Find where the given text appears and provide that cell's center as (x, y) coordinate. 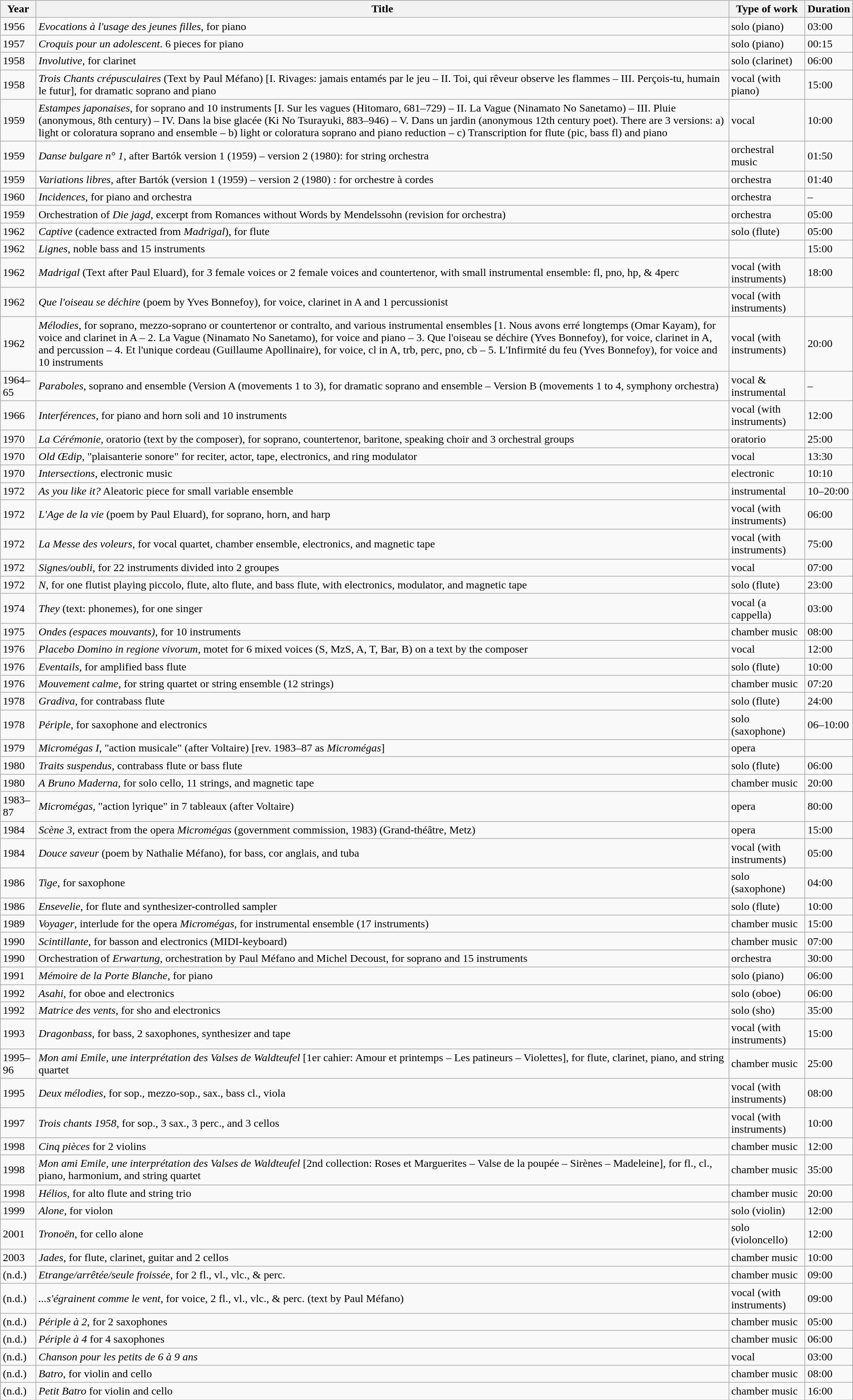
30:00 (829, 958)
Madrigal (Text after Paul Eluard), for 3 female voices or 2 female voices and countertenor, with small instrumental ensemble: fl, pno, hp, & 4perc (382, 272)
Type of work (767, 9)
2001 (18, 1234)
Hélios, for alto flute and string trio (382, 1193)
1991 (18, 976)
1999 (18, 1211)
Captive (cadence extracted from Madrigal), for flute (382, 231)
Croquis pour un adolescent. 6 pieces for piano (382, 44)
Tronoën, for cello alone (382, 1234)
24:00 (829, 701)
13:30 (829, 456)
1995–96 (18, 1064)
Variations libres, after Bartók (version 1 (1959) – version 2 (1980) : for orchestre à cordes (382, 179)
Mémoire de la Porte Blanche, for piano (382, 976)
Matrice des vents, for sho and electronics (382, 1011)
La Cérémonie, oratorio (text by the composer), for soprano, countertenor, baritone, speaking choir and 3 orchestral groups (382, 439)
Trois chants 1958, for sop., 3 sax., 3 perc., and 3 cellos (382, 1123)
Cinq pièces for 2 violins (382, 1146)
N, for one flutist playing piccolo, flute, alto flute, and bass flute, with electronics, modulator, and magnetic tape (382, 585)
Périple à 2, for 2 saxophones (382, 1322)
L'Age de la vie (poem by Paul Eluard), for soprano, horn, and harp (382, 515)
Micromégas, "action lyrique" in 7 tableaux (after Voltaire) (382, 806)
Old Œdip, "plaisanterie sonore" for reciter, actor, tape, electronics, and ring modulator (382, 456)
solo (violin) (767, 1211)
2003 (18, 1257)
Voyager, interlude for the opera Micromégas, for instrumental ensemble (17 instruments) (382, 924)
Tige, for saxophone (382, 883)
vocal & instrumental (767, 386)
1995 (18, 1093)
Incidences, for piano and orchestra (382, 197)
Evocations à l'usage des jeunes filles, for piano (382, 26)
A Bruno Maderna, for solo cello, 11 strings, and magnetic tape (382, 783)
1960 (18, 197)
1997 (18, 1123)
oratorio (767, 439)
instrumental (767, 491)
1975 (18, 632)
1964–65 (18, 386)
1979 (18, 748)
Dragonbass, for bass, 2 saxophones, synthesizer and tape (382, 1034)
Signes/oubli, for 22 instruments divided into 2 groupes (382, 567)
10:10 (829, 474)
1956 (18, 26)
Etrange/arrêtée/seule froissée, for 2 fl., vl., vlc., & perc. (382, 1275)
Intersections, electronic music (382, 474)
Eventails, for amplified bass flute (382, 666)
Périple à 4 for 4 saxophones (382, 1339)
1993 (18, 1034)
Chanson pour les petits de 6 à 9 ans (382, 1357)
electronic (767, 474)
They (text: phonemes), for one singer (382, 608)
Traits suspendus, contrabass flute or bass flute (382, 766)
1974 (18, 608)
1989 (18, 924)
Douce saveur (poem by Nathalie Méfano), for bass, cor anglais, and tuba (382, 853)
1966 (18, 415)
Asahi, for oboe and electronics (382, 993)
00:15 (829, 44)
Scintillante, for basson and electronics (MIDI-keyboard) (382, 941)
Scène 3, extract from the opera Micromégas (government commission, 1983) (Grand-théâtre, Metz) (382, 830)
18:00 (829, 272)
solo (clarinet) (767, 61)
Ensevelie, for flute and synthesizer-controlled sampler (382, 906)
As you like it? Aleatoric piece for small variable ensemble (382, 491)
1957 (18, 44)
75:00 (829, 544)
16:00 (829, 1391)
vocal (a cappella) (767, 608)
Micromégas I, "action musicale" (after Voltaire) [rev. 1983–87 as Micromégas] (382, 748)
Deux mélodies, for sop., mezzo-sop., sax., bass cl., viola (382, 1093)
vocal (with piano) (767, 85)
solo (oboe) (767, 993)
1983–87 (18, 806)
23:00 (829, 585)
solo (sho) (767, 1011)
Title (382, 9)
Petit Batro for violin and cello (382, 1391)
80:00 (829, 806)
orchestral music (767, 156)
Duration (829, 9)
Gradiva, for contrabass flute (382, 701)
Orchestration of Erwartung, orchestration by Paul Méfano and Michel Decoust, for soprano and 15 instruments (382, 958)
Involutive, for clarinet (382, 61)
Orchestration of Die jagd, excerpt from Romances without Words by Mendelssohn (revision for orchestra) (382, 214)
Interférences, for piano and horn soli and 10 instruments (382, 415)
Danse bulgare n° 1, after Bartók version 1 (1959) – version 2 (1980): for string orchestra (382, 156)
Paraboles, soprano and ensemble (Version A (movements 1 to 3), for dramatic soprano and ensemble – Version B (movements 1 to 4, symphony orchestra) (382, 386)
solo (violoncello) (767, 1234)
07:20 (829, 684)
La Messe des voleurs, for vocal quartet, chamber ensemble, electronics, and magnetic tape (382, 544)
06–10:00 (829, 725)
Lignes, noble bass and 15 instruments (382, 249)
01:50 (829, 156)
01:40 (829, 179)
Mouvement calme, for string quartet or string ensemble (12 strings) (382, 684)
Ondes (espaces mouvants), for 10 instruments (382, 632)
Que l'oiseau se déchire (poem by Yves Bonnefoy), for voice, clarinet in A and 1 percussionist (382, 302)
Jades, for flute, clarinet, guitar and 2 cellos (382, 1257)
Périple, for saxophone and electronics (382, 725)
Alone, for violon (382, 1211)
...s'égrainent comme le vent, for voice, 2 fl., vl., vlc., & perc. (text by Paul Méfano) (382, 1298)
10–20:00 (829, 491)
04:00 (829, 883)
Placebo Domino in regione vivorum, motet for 6 mixed voices (S, MzS, A, T, Bar, B) on a text by the composer (382, 649)
Year (18, 9)
Batro, for violin and cello (382, 1374)
